Extract the [x, y] coordinate from the center of the cell holding the provided text.  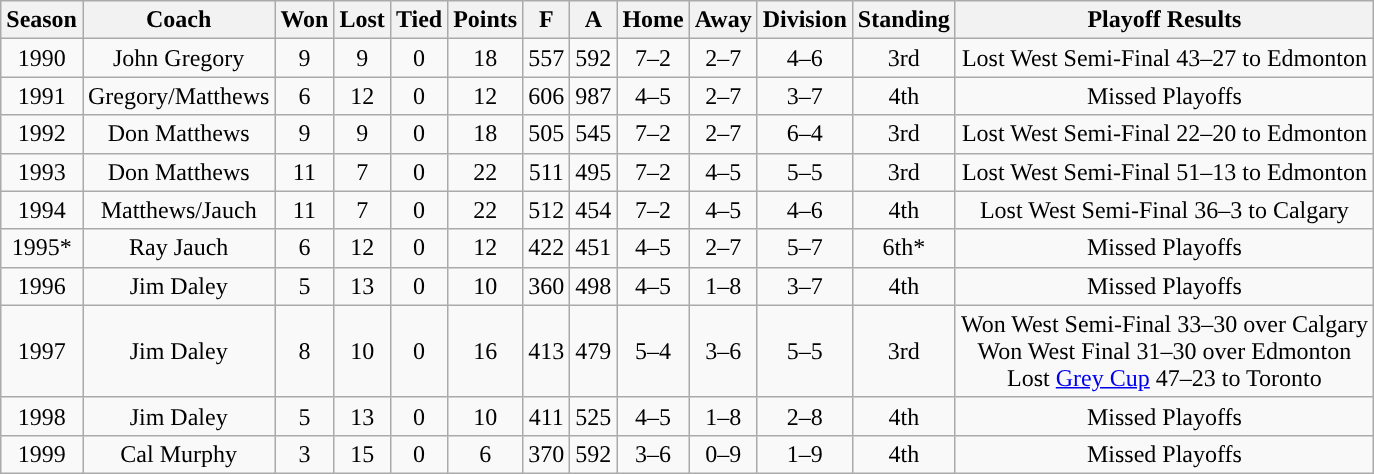
370 [546, 454]
3 [304, 454]
Won [304, 20]
Division [804, 20]
2–8 [804, 416]
Points [486, 20]
Cal Murphy [178, 454]
1991 [42, 96]
1994 [42, 210]
1998 [42, 416]
Season [42, 20]
479 [594, 351]
Standing [904, 20]
Lost West Semi-Final 51–13 to Edmonton [1164, 172]
606 [546, 96]
1–9 [804, 454]
F [546, 20]
512 [546, 210]
451 [594, 248]
545 [594, 134]
Lost West Semi-Final 43–27 to Edmonton [1164, 58]
Away [723, 20]
505 [546, 134]
454 [594, 210]
1999 [42, 454]
360 [546, 286]
1997 [42, 351]
Won West Semi-Final 33–30 over CalgaryWon West Final 31–30 over EdmontonLost Grey Cup 47–23 to Toronto [1164, 351]
511 [546, 172]
Lost [362, 20]
5–7 [804, 248]
Home [653, 20]
411 [546, 416]
1990 [42, 58]
987 [594, 96]
1992 [42, 134]
557 [546, 58]
495 [594, 172]
Coach [178, 20]
413 [546, 351]
5–4 [653, 351]
6th* [904, 248]
Lost West Semi-Final 22–20 to Edmonton [1164, 134]
A [594, 20]
Gregory/Matthews [178, 96]
1996 [42, 286]
8 [304, 351]
15 [362, 454]
Playoff Results [1164, 20]
1995* [42, 248]
525 [594, 416]
John Gregory [178, 58]
Matthews/Jauch [178, 210]
Ray Jauch [178, 248]
1993 [42, 172]
0–9 [723, 454]
498 [594, 286]
Lost West Semi-Final 36–3 to Calgary [1164, 210]
422 [546, 248]
Tied [418, 20]
6–4 [804, 134]
16 [486, 351]
